From the cell containing the given text, extract its center point as (X, Y) coordinate. 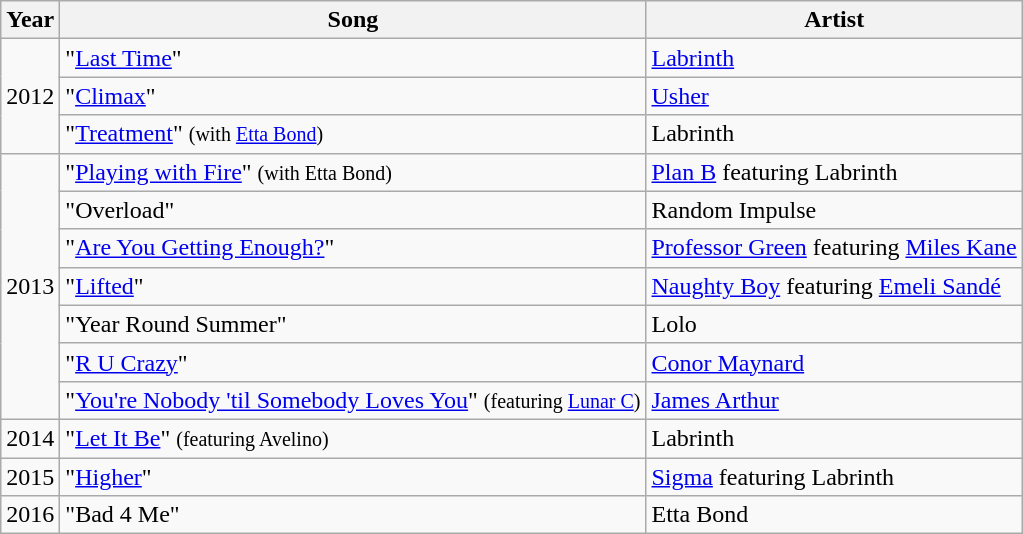
"You're Nobody 'til Somebody Loves You" (featuring Lunar C) (353, 400)
James Arthur (834, 400)
2016 (30, 515)
Random Impulse (834, 210)
2012 (30, 96)
"Higher" (353, 477)
Year (30, 20)
2015 (30, 477)
"Last Time" (353, 58)
2013 (30, 286)
Artist (834, 20)
"R U Crazy" (353, 362)
Sigma featuring Labrinth (834, 477)
Professor Green featuring Miles Kane (834, 248)
Conor Maynard (834, 362)
"Playing with Fire" (with Etta Bond) (353, 172)
Plan B featuring Labrinth (834, 172)
Etta Bond (834, 515)
Lolo (834, 324)
"Are You Getting Enough?" (353, 248)
"Let It Be" (featuring Avelino) (353, 438)
2014 (30, 438)
"Year Round Summer" (353, 324)
Song (353, 20)
"Treatment" (with Etta Bond) (353, 134)
"Bad 4 Me" (353, 515)
"Climax" (353, 96)
"Overload" (353, 210)
Naughty Boy featuring Emeli Sandé (834, 286)
Usher (834, 96)
"Lifted" (353, 286)
